Capture the cell that displays the provided text and extract its [x, y] central coordinate. 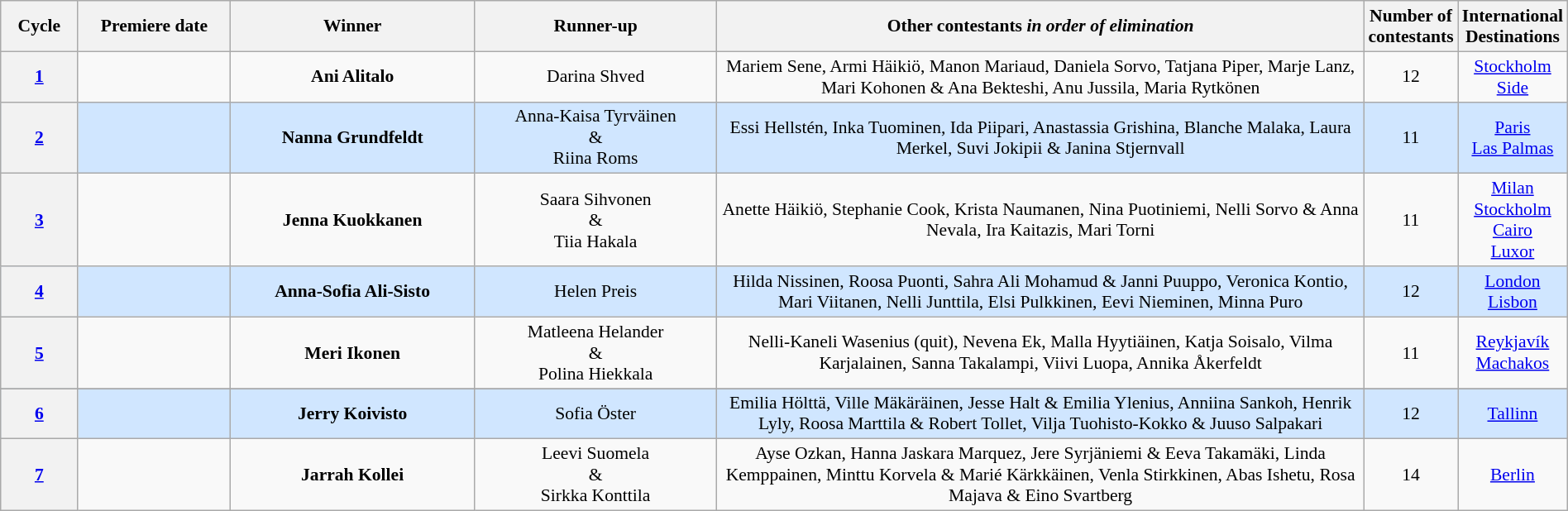
Mariem Sene, Armi Häikiö, Manon Mariaud, Daniela Sorvo, Tatjana Piper, Marje Lanz, Mari Kohonen & Ana Bekteshi, Anu Jussila, Maria Rytkönen [1040, 76]
Jerry Koivisto [352, 413]
5 [40, 352]
3 [40, 220]
Cycle [40, 26]
MilanStockholmCairoLuxor [1513, 220]
2 [40, 137]
6 [40, 413]
Number of contestants [1411, 26]
1 [40, 76]
Ani Alitalo [352, 76]
Sofia Öster [595, 413]
Saara Sihvonen& Tiia Hakala [595, 220]
ParisLas Palmas [1513, 137]
LondonLisbon [1513, 291]
Other contestants in order of elimination [1040, 26]
Jenna Kuokkanen [352, 220]
ReykjavíkMachakos [1513, 352]
Nanna Grundfeldt [352, 137]
Darina Shved [595, 76]
StockholmSide [1513, 76]
Premiere date [154, 26]
Berlin [1513, 475]
Anna-Sofia Ali-Sisto [352, 291]
Tallinn [1513, 413]
Runner-up [595, 26]
Anette Häikiö, Stephanie Cook, Krista Naumanen, Nina Puotiniemi, Nelli Sorvo & Anna Nevala, Ira Kaitazis, Mari Torni [1040, 220]
14 [1411, 475]
Nelli-Kaneli Wasenius (quit), Nevena Ek, Malla Hyytiäinen, Katja Soisalo, Vilma Karjalainen, Sanna Takalampi, Viivi Luopa, Annika Åkerfeldt [1040, 352]
Matleena Helander& Polina Hiekkala [595, 352]
Leevi Suomela& Sirkka Konttila [595, 475]
4 [40, 291]
Anna-Kaisa Tyrväinen&Riina Roms [595, 137]
Helen Preis [595, 291]
Essi Hellstén, Inka Tuominen, Ida Piipari, Anastassia Grishina, Blanche Malaka, Laura Merkel, Suvi Jokipii & Janina Stjernvall [1040, 137]
Winner [352, 26]
Meri Ikonen [352, 352]
International Destinations [1513, 26]
7 [40, 475]
Jarrah Kollei [352, 475]
